Extract the (x, y) coordinate from the center of the cell holding the provided text.  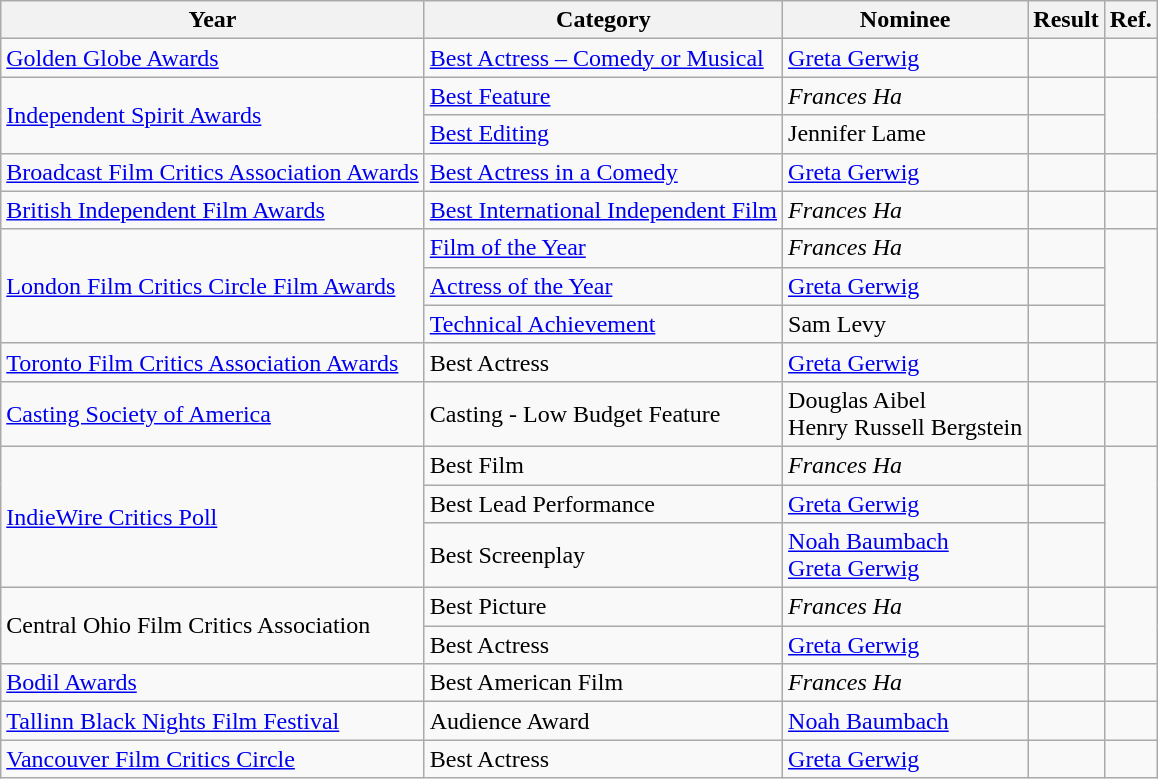
Year (212, 20)
Best Picture (603, 607)
Film of the Year (603, 248)
Golden Globe Awards (212, 58)
Best Screenplay (603, 556)
Best Actress in a Comedy (603, 172)
Best American Film (603, 683)
Best Editing (603, 134)
Casting - Low Budget Feature (603, 414)
Best Lead Performance (603, 503)
Central Ohio Film Critics Association (212, 626)
Best International Independent Film (603, 210)
Technical Achievement (603, 324)
Jennifer Lame (906, 134)
Best Actress – Comedy or Musical (603, 58)
Noah BaumbachGreta Gerwig (906, 556)
Result (1066, 20)
Nominee (906, 20)
Vancouver Film Critics Circle (212, 759)
Sam Levy (906, 324)
Ref. (1130, 20)
Noah Baumbach (906, 721)
Casting Society of America (212, 414)
Best Film (603, 465)
Independent Spirit Awards (212, 115)
Category (603, 20)
Best Feature (603, 96)
IndieWire Critics Poll (212, 516)
Toronto Film Critics Association Awards (212, 362)
Tallinn Black Nights Film Festival (212, 721)
Douglas Aibel Henry Russell Bergstein (906, 414)
Bodil Awards (212, 683)
Broadcast Film Critics Association Awards (212, 172)
Actress of the Year (603, 286)
Audience Award (603, 721)
London Film Critics Circle Film Awards (212, 286)
British Independent Film Awards (212, 210)
